Return the [x, y] coordinate for the center point of the cell that contains the specified text.  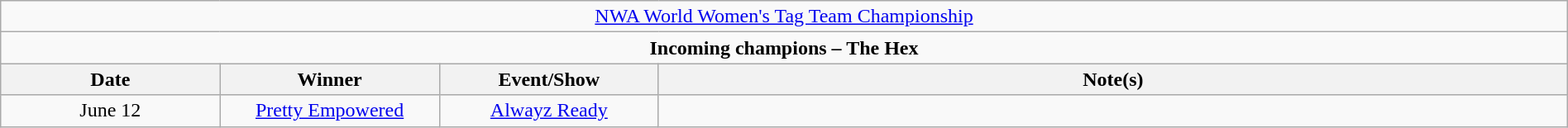
NWA World Women's Tag Team Championship [784, 17]
Incoming champions – The Hex [784, 48]
Date [111, 79]
Alwayz Ready [549, 111]
Winner [329, 79]
June 12 [111, 111]
Note(s) [1113, 79]
Pretty Empowered [329, 111]
Event/Show [549, 79]
